For the text-containing cell, return its midpoint in (x, y) coordinate format. 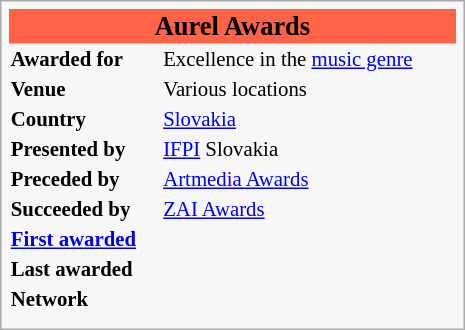
Preceded by (84, 180)
Slovakia (309, 120)
Succeeded by (84, 210)
Last awarded (84, 270)
First awarded (84, 240)
ZAI Awards (309, 210)
Network (84, 300)
Venue (84, 90)
Various locations (309, 90)
Presented by (84, 150)
Country (84, 120)
Excellence in the music genre (309, 60)
Awarded for (84, 60)
IFPI Slovakia (309, 150)
Aurel Awards (232, 26)
Artmedia Awards (309, 180)
